Locate the cell with the specified text and output its [X, Y] center coordinate. 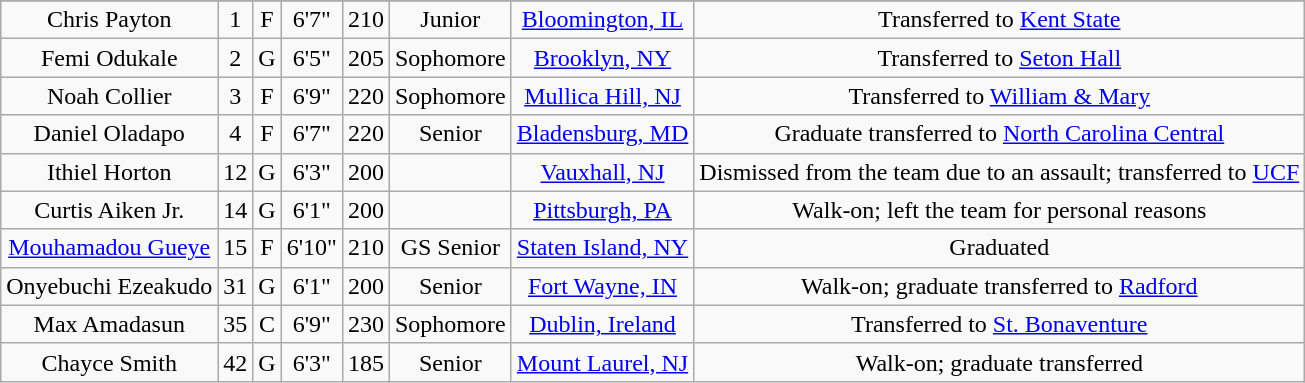
Max Amadasun [110, 324]
Brooklyn, NY [602, 58]
Femi Odukale [110, 58]
3 [236, 96]
2 [236, 58]
185 [366, 362]
Graduated [1000, 248]
Transferred to Seton Hall [1000, 58]
GS Senior [450, 248]
6'5" [312, 58]
Vauxhall, NJ [602, 172]
Curtis Aiken Jr. [110, 210]
12 [236, 172]
Graduate transferred to North Carolina Central [1000, 134]
42 [236, 362]
31 [236, 286]
Dismissed from the team due to an assault; transferred to UCF [1000, 172]
Chayce Smith [110, 362]
Mouhamadou Gueye [110, 248]
Walk-on; left the team for personal reasons [1000, 210]
Transferred to St. Bonaventure [1000, 324]
Ithiel Horton [110, 172]
Transferred to Kent State [1000, 20]
C [267, 324]
Transferred to William & Mary [1000, 96]
Onyebuchi Ezeakudo [110, 286]
1 [236, 20]
Mullica Hill, NJ [602, 96]
35 [236, 324]
Daniel Oladapo [110, 134]
6'10" [312, 248]
Fort Wayne, IN [602, 286]
4 [236, 134]
Walk-on; graduate transferred [1000, 362]
Bloomington, IL [602, 20]
14 [236, 210]
Junior [450, 20]
Staten Island, NY [602, 248]
230 [366, 324]
15 [236, 248]
Mount Laurel, NJ [602, 362]
Bladensburg, MD [602, 134]
Walk-on; graduate transferred to Radford [1000, 286]
Dublin, Ireland [602, 324]
205 [366, 58]
Chris Payton [110, 20]
Noah Collier [110, 96]
Pittsburgh, PA [602, 210]
